Determine the [X, Y] coordinate at the center of the cell enclosing the given text.  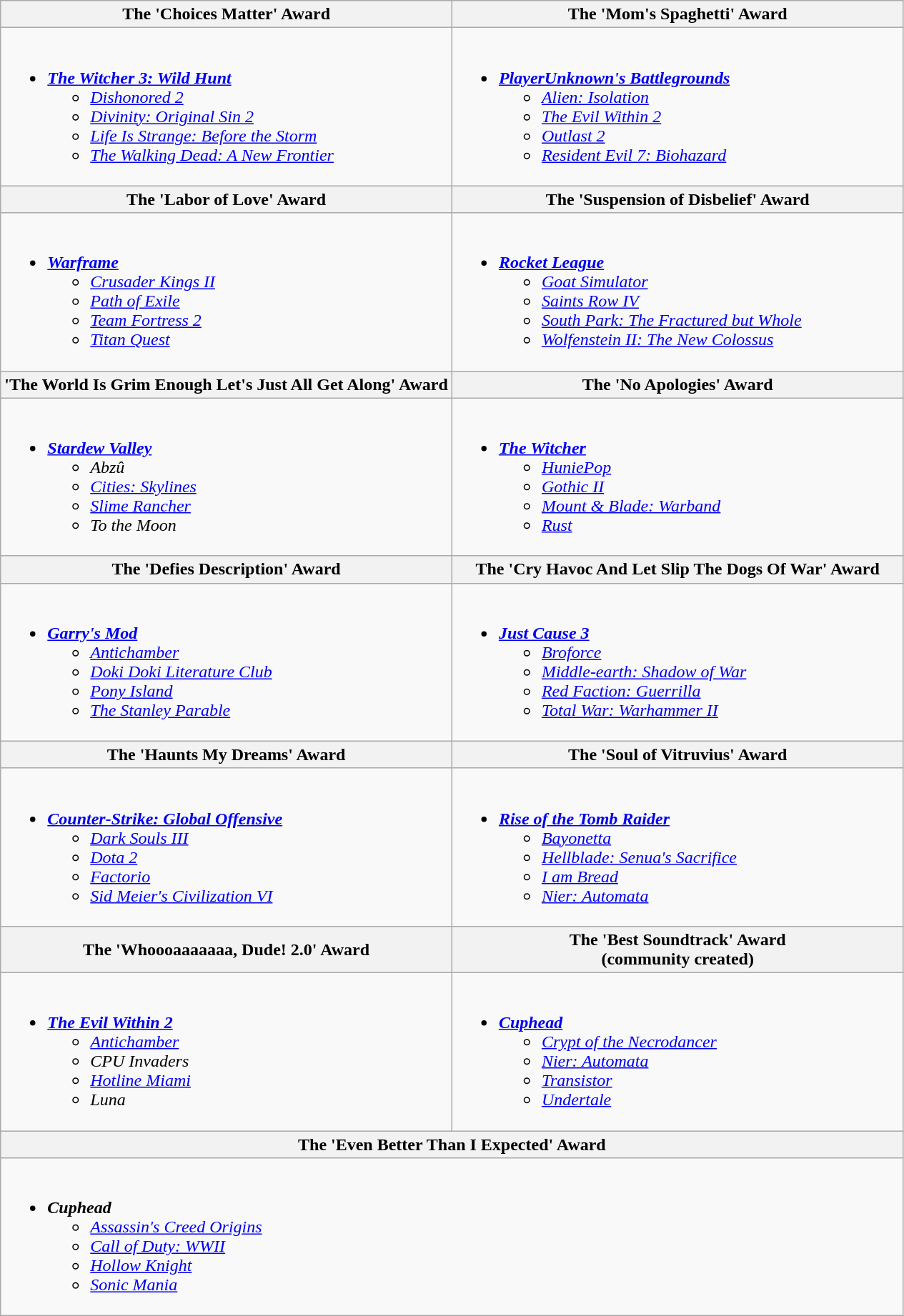
Just Cause 3BroforceMiddle-earth: Shadow of WarRed Faction: GuerrillaTotal War: Warhammer II [677, 662]
The 'Best Soundtrack' Award(community created) [677, 949]
Rise of the Tomb RaiderBayonettaHellblade: Senua's SacrificeI am BreadNier: Automata [677, 847]
The 'Haunts My Dreams' Award [227, 754]
'The World Is Grim Enough Let's Just All Get Along' Award [227, 384]
The Evil Within 2AntichamberCPU InvadersHotline MiamiLuna [227, 1052]
The 'Suspension of Disbelief' Award [677, 199]
The 'Cry Havoc And Let Slip The Dogs Of War' Award [677, 569]
The WitcherHuniePopGothic IIMount & Blade: WarbandRust [677, 477]
Counter-Strike: Global OffensiveDark Souls IIIDota 2FactorioSid Meier's Civilization VI [227, 847]
Stardew ValleyAbzûCities: SkylinesSlime RancherTo the Moon [227, 477]
The Witcher 3: Wild HuntDishonored 2Divinity: Original Sin 2Life Is Strange: Before the StormThe Walking Dead: A New Frontier [227, 107]
The 'Labor of Love' Award [227, 199]
The 'Whoooaaaaaaa, Dude! 2.0' Award [227, 949]
The 'Soul of Vitruvius' Award [677, 754]
CupheadCrypt of the NecrodancerNier: AutomataTransistorUndertale [677, 1052]
CupheadAssassin's Creed OriginsCall of Duty: WWIIHollow KnightSonic Mania [452, 1237]
PlayerUnknown's BattlegroundsAlien: IsolationThe Evil Within 2Outlast 2Resident Evil 7: Biohazard [677, 107]
Garry's ModAntichamberDoki Doki Literature ClubPony IslandThe Stanley Parable [227, 662]
The 'Even Better Than I Expected' Award [452, 1144]
The 'Mom's Spaghetti' Award [677, 14]
The 'Choices Matter' Award [227, 14]
WarframeCrusader Kings IIPath of ExileTeam Fortress 2Titan Quest [227, 291]
The 'Defies Description' Award [227, 569]
Rocket LeagueGoat SimulatorSaints Row IVSouth Park: The Fractured but WholeWolfenstein II: The New Colossus [677, 291]
The 'No Apologies' Award [677, 384]
